Capture the cell that displays the provided text and extract its [X, Y] central coordinate. 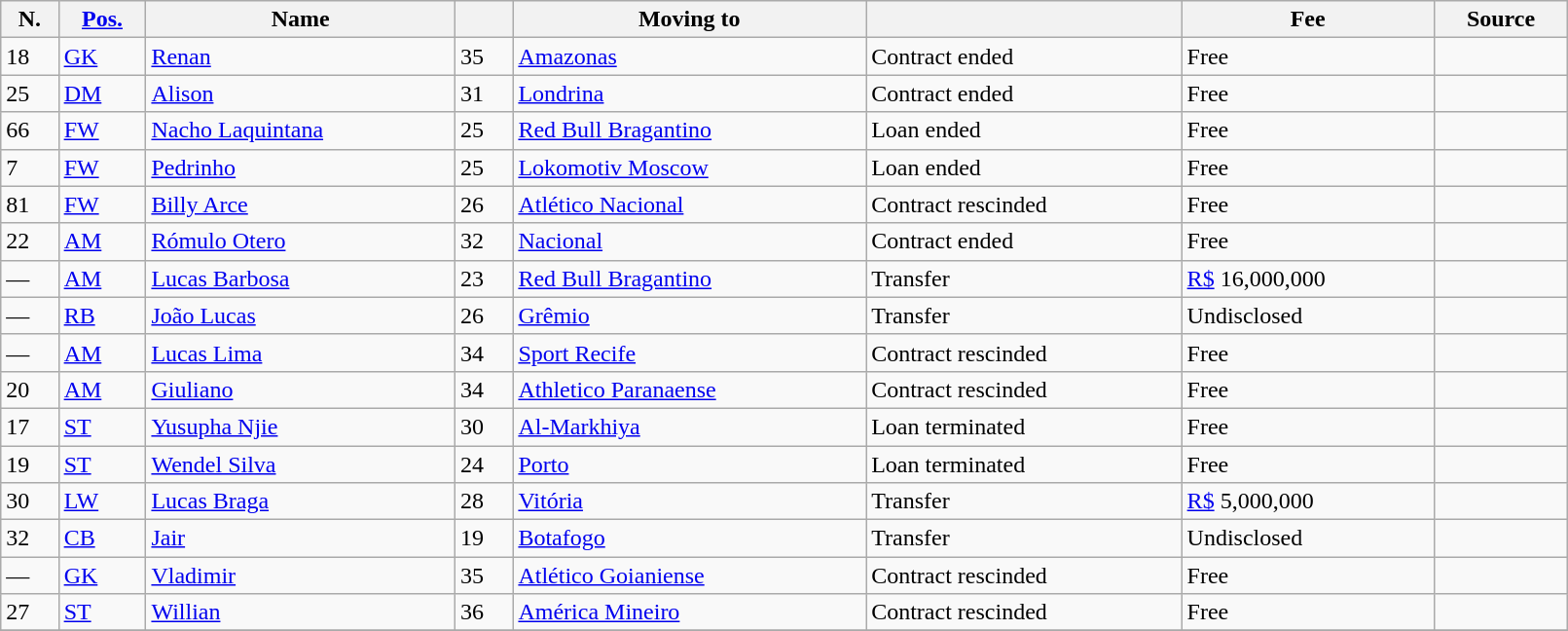
Yusupha Njie [301, 427]
17 [29, 427]
Fee [1308, 19]
Lucas Barbosa [301, 278]
66 [29, 130]
31 [485, 93]
Willian [301, 612]
CB [102, 538]
Moving to [689, 19]
América Mineiro [689, 612]
Pos. [102, 19]
81 [29, 204]
Pedrinho [301, 167]
Renan [301, 56]
João Lucas [301, 315]
Jair [301, 538]
Rómulo Otero [301, 241]
7 [29, 167]
28 [485, 501]
Botafogo [689, 538]
Lucas Lima [301, 353]
Athletico Paranaense [689, 390]
Alison [301, 93]
Nacional [689, 241]
R$ 16,000,000 [1308, 278]
22 [29, 241]
23 [485, 278]
18 [29, 56]
Billy Arce [301, 204]
20 [29, 390]
Al-Markhiya [689, 427]
R$ 5,000,000 [1308, 501]
DM [102, 93]
Lokomotiv Moscow [689, 167]
Source [1501, 19]
Atlético Nacional [689, 204]
Vitória [689, 501]
24 [485, 464]
RB [102, 315]
36 [485, 612]
Londrina [689, 93]
LW [102, 501]
Lucas Braga [301, 501]
Sport Recife [689, 353]
Name [301, 19]
Giuliano [301, 390]
Vladimir [301, 575]
Atlético Goianiense [689, 575]
Porto [689, 464]
Nacho Laquintana [301, 130]
Grêmio [689, 315]
N. [29, 19]
Amazonas [689, 56]
27 [29, 612]
Wendel Silva [301, 464]
